Output the (x, y) coordinate of the center of the cell containing the given text.  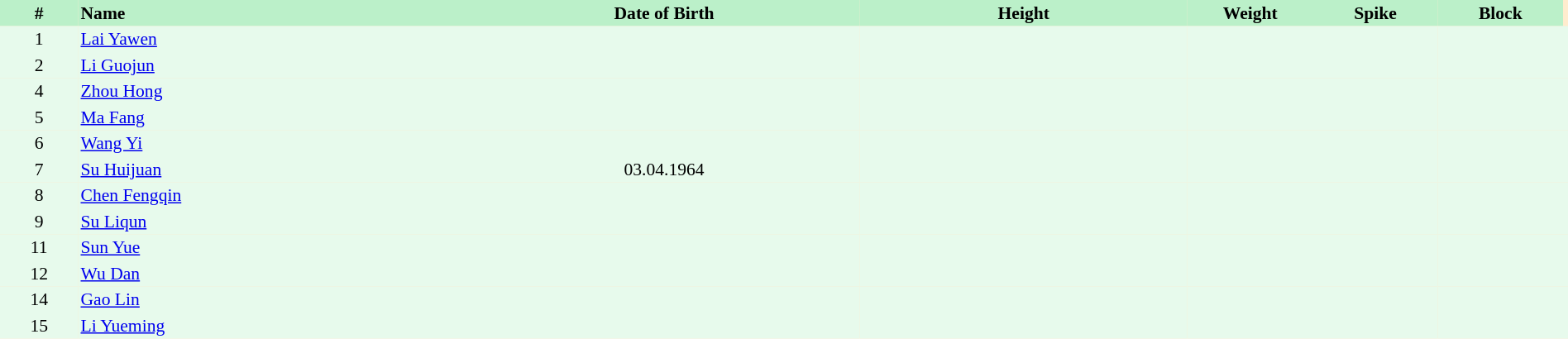
Height (1024, 13)
Su Huijuan (273, 169)
Lai Yawen (273, 40)
1 (39, 40)
Gao Lin (273, 299)
14 (39, 299)
6 (39, 144)
Wang Yi (273, 144)
Chen Fengqin (273, 195)
Li Yueming (273, 326)
Sun Yue (273, 248)
Block (1500, 13)
2 (39, 65)
9 (39, 222)
Name (273, 13)
Wu Dan (273, 274)
03.04.1964 (664, 169)
11 (39, 248)
Su Liqun (273, 222)
7 (39, 169)
# (39, 13)
Weight (1250, 13)
5 (39, 117)
Ma Fang (273, 117)
Date of Birth (664, 13)
4 (39, 91)
Spike (1374, 13)
Li Guojun (273, 65)
8 (39, 195)
15 (39, 326)
Zhou Hong (273, 91)
12 (39, 274)
